Extract the (X, Y) coordinate from the center of the cell holding the provided text.  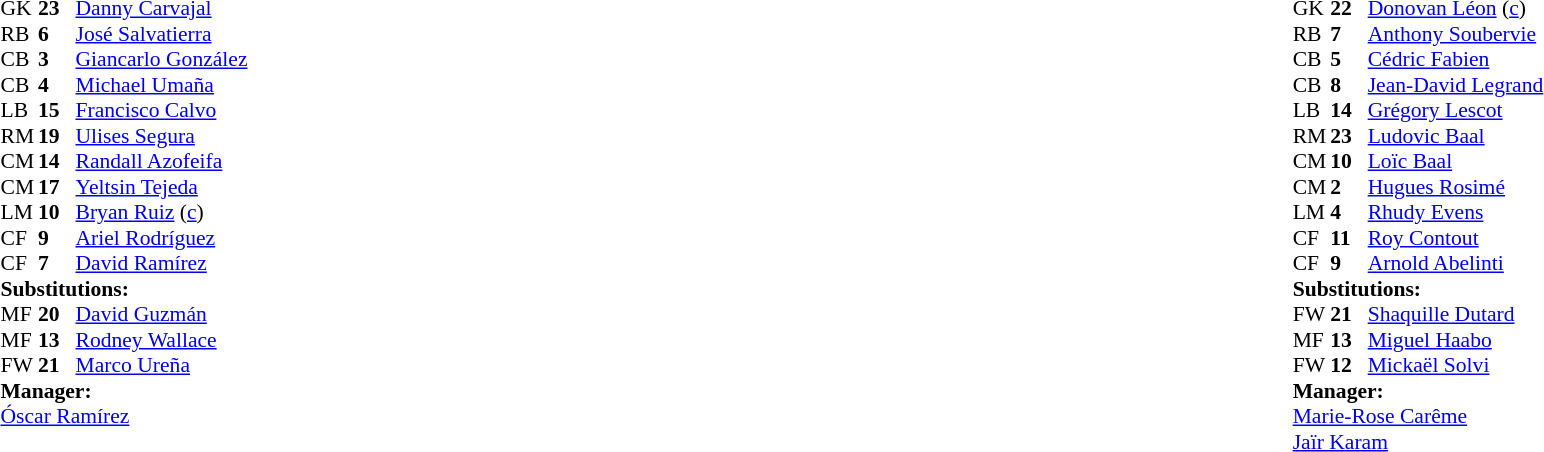
23 (1349, 136)
Mickaël Solvi (1456, 365)
Loïc Baal (1456, 161)
Francisco Calvo (162, 111)
Roy Contout (1456, 238)
6 (57, 34)
12 (1349, 365)
3 (57, 59)
Jean-David Legrand (1456, 85)
Cédric Fabien (1456, 59)
Miguel Haabo (1456, 340)
Yeltsin Tejeda (162, 187)
Ludovic Baal (1456, 136)
5 (1349, 59)
Hugues Rosimé (1456, 187)
David Ramírez (162, 263)
20 (57, 315)
David Guzmán (162, 315)
Grégory Lescot (1456, 111)
Randall Azofeifa (162, 161)
Anthony Soubervie (1456, 34)
Ulises Segura (162, 136)
José Salvatierra (162, 34)
Michael Umaña (162, 85)
15 (57, 111)
Marco Ureña (162, 365)
Rodney Wallace (162, 340)
Giancarlo González (162, 59)
11 (1349, 238)
8 (1349, 85)
17 (57, 187)
Óscar Ramírez (124, 417)
19 (57, 136)
2 (1349, 187)
Arnold Abelinti (1456, 263)
Bryan Ruiz (c) (162, 213)
Shaquille Dutard (1456, 315)
Rhudy Evens (1456, 213)
Ariel Rodríguez (162, 238)
